Provide the [x, y] coordinate of the cell's center where the given text is located.  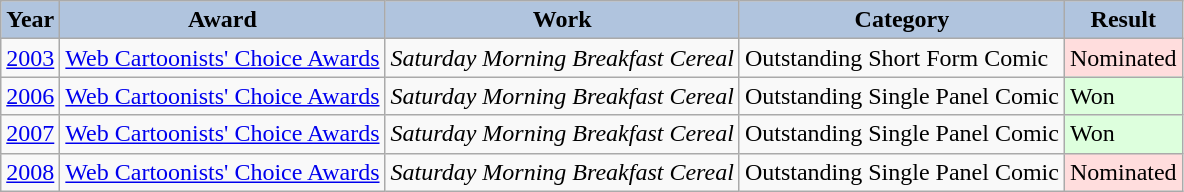
Year [30, 20]
2003 [30, 58]
2007 [30, 134]
Category [902, 20]
Outstanding Short Form Comic [902, 58]
Work [562, 20]
Award [222, 20]
2006 [30, 96]
2008 [30, 172]
Result [1123, 20]
